Output the [X, Y] coordinate of the center of the cell containing the given text.  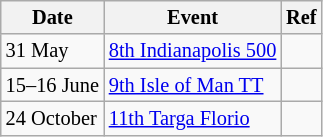
24 October [52, 118]
8th Indianapolis 500 [192, 51]
Date [52, 17]
Event [192, 17]
Ref [301, 17]
31 May [52, 51]
15–16 June [52, 85]
11th Targa Florio [192, 118]
9th Isle of Man TT [192, 85]
